Return the (X, Y) coordinate for the center point of the cell that contains the specified text.  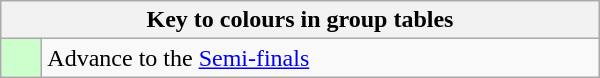
Advance to the Semi-finals (320, 58)
Key to colours in group tables (300, 20)
